For the text-containing cell, return its midpoint in [X, Y] coordinate format. 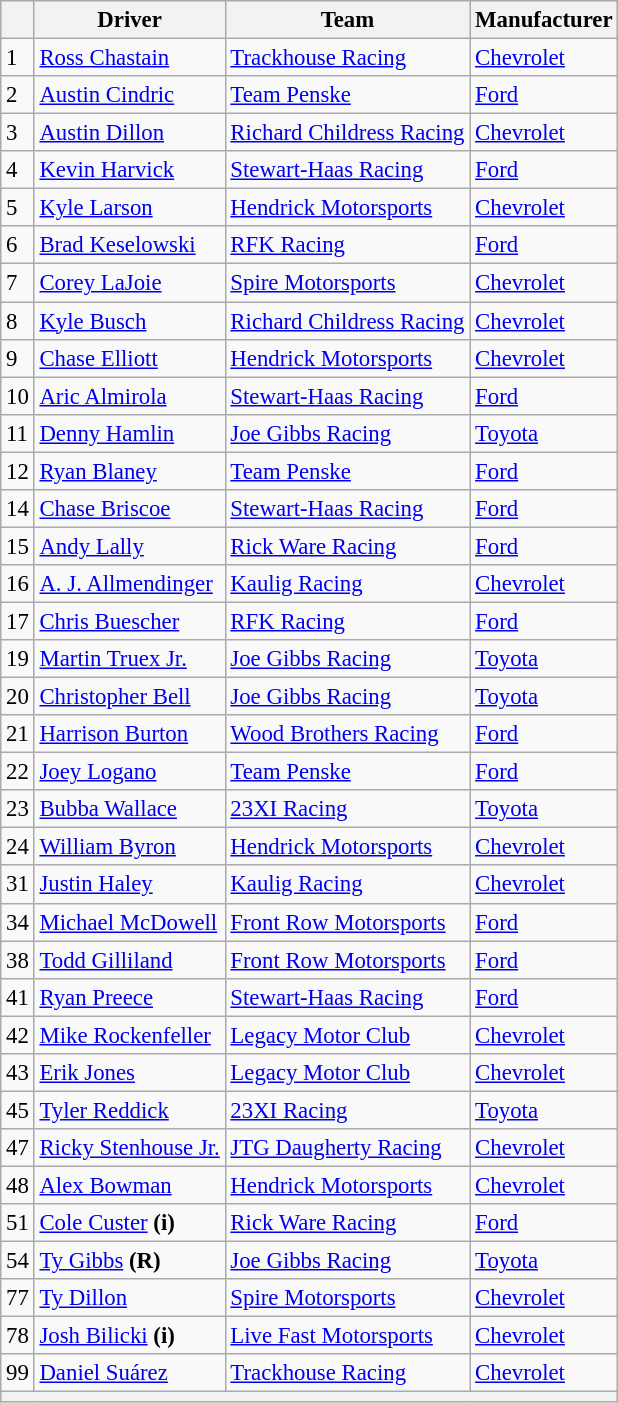
Ryan Preece [130, 997]
9 [18, 358]
38 [18, 960]
42 [18, 1035]
4 [18, 170]
34 [18, 922]
A. J. Allmendinger [130, 584]
Ryan Blaney [130, 471]
Mike Rockenfeller [130, 1035]
31 [18, 885]
3 [18, 133]
17 [18, 621]
Live Fast Motorsports [348, 1336]
Bubba Wallace [130, 809]
Martin Truex Jr. [130, 659]
99 [18, 1373]
Daniel Suárez [130, 1373]
Driver [130, 20]
21 [18, 734]
77 [18, 1298]
47 [18, 1148]
Ty Dillon [130, 1298]
Harrison Burton [130, 734]
2 [18, 95]
Josh Bilicki (i) [130, 1336]
Joey Logano [130, 772]
JTG Daugherty Racing [348, 1148]
Austin Cindric [130, 95]
Chris Buescher [130, 621]
Kevin Harvick [130, 170]
Michael McDowell [130, 922]
Team [348, 20]
Erik Jones [130, 1073]
Manufacturer [544, 20]
10 [18, 396]
14 [18, 509]
Brad Keselowski [130, 245]
Kyle Larson [130, 208]
11 [18, 433]
22 [18, 772]
Justin Haley [130, 885]
Wood Brothers Racing [348, 734]
Denny Hamlin [130, 433]
Aric Almirola [130, 396]
48 [18, 1185]
Corey LaJoie [130, 283]
78 [18, 1336]
Ross Chastain [130, 58]
7 [18, 283]
23 [18, 809]
Alex Bowman [130, 1185]
24 [18, 847]
12 [18, 471]
Cole Custer (i) [130, 1223]
Austin Dillon [130, 133]
15 [18, 546]
51 [18, 1223]
Tyler Reddick [130, 1110]
41 [18, 997]
Ty Gibbs (R) [130, 1261]
45 [18, 1110]
8 [18, 321]
Chase Briscoe [130, 509]
43 [18, 1073]
20 [18, 697]
Chase Elliott [130, 358]
54 [18, 1261]
1 [18, 58]
William Byron [130, 847]
Todd Gilliland [130, 960]
Andy Lally [130, 546]
19 [18, 659]
Christopher Bell [130, 697]
5 [18, 208]
6 [18, 245]
Kyle Busch [130, 321]
Ricky Stenhouse Jr. [130, 1148]
16 [18, 584]
